Detect which cell encompasses the target text, then output its [x, y] center coordinate. 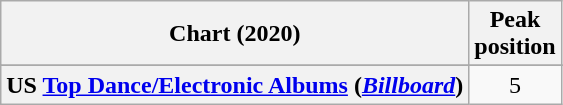
Peakposition [515, 34]
Chart (2020) [235, 34]
US Top Dance/Electronic Albums (Billboard) [235, 85]
5 [515, 85]
